For the text-containing cell, return its midpoint in (X, Y) coordinate format. 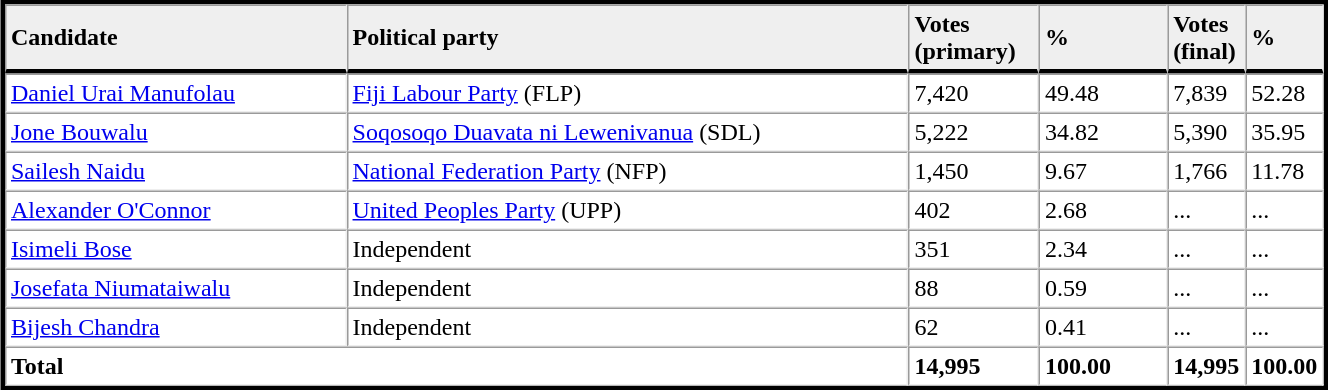
62 (974, 328)
88 (974, 288)
Votes(final) (1206, 38)
35.95 (1284, 132)
Bijesh Chandra (176, 328)
National Federation Party (NFP) (628, 172)
Candidate (176, 38)
52.28 (1284, 94)
49.48 (1103, 94)
2.34 (1103, 250)
Sailesh Naidu (176, 172)
2.68 (1103, 210)
Daniel Urai Manufolau (176, 94)
Political party (628, 38)
Soqosoqo Duavata ni Lewenivanua (SDL) (628, 132)
1,450 (974, 172)
Alexander O'Connor (176, 210)
Votes(primary) (974, 38)
11.78 (1284, 172)
Josefata Niumataiwalu (176, 288)
0.41 (1103, 328)
402 (974, 210)
7,839 (1206, 94)
9.67 (1103, 172)
5,222 (974, 132)
United Peoples Party (UPP) (628, 210)
5,390 (1206, 132)
1,766 (1206, 172)
0.59 (1103, 288)
Jone Bouwalu (176, 132)
351 (974, 250)
7,420 (974, 94)
Fiji Labour Party (FLP) (628, 94)
34.82 (1103, 132)
Isimeli Bose (176, 250)
Total (457, 366)
